Pinpoint the cell where the given text exists, returning its (x, y) midpoint coordinate. 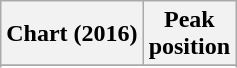
Chart (2016) (72, 34)
Peakposition (189, 34)
